Locate the cell with the specified text and output its (X, Y) center coordinate. 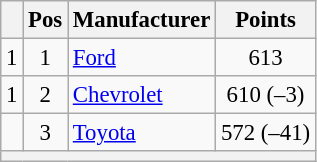
2 (46, 95)
Chevrolet (142, 95)
613 (266, 58)
Toyota (142, 133)
Points (266, 20)
572 (–41) (266, 133)
Ford (142, 58)
610 (–3) (266, 95)
3 (46, 133)
Manufacturer (142, 20)
Pos (46, 20)
